Determine the [x, y] coordinate at the center of the cell enclosing the given text.  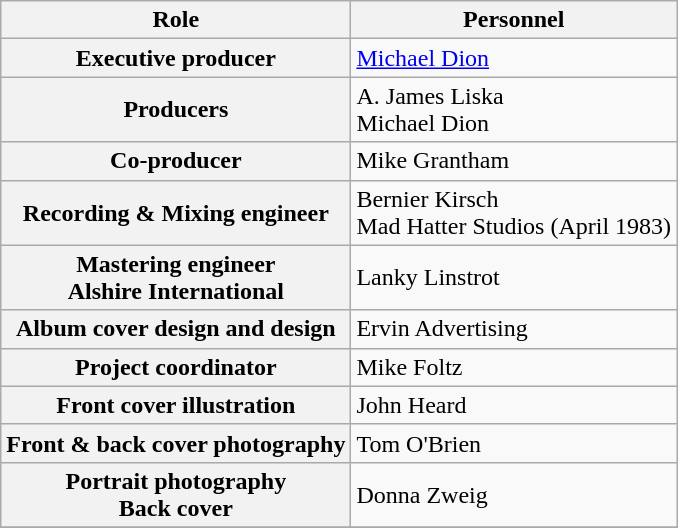
A. James LiskaMichael Dion [514, 110]
Personnel [514, 20]
Bernier KirschMad Hatter Studios (April 1983) [514, 212]
Executive producer [176, 58]
Lanky Linstrot [514, 278]
Tom O'Brien [514, 443]
Mike Foltz [514, 367]
Front & back cover photography [176, 443]
Role [176, 20]
Mastering engineerAlshire International [176, 278]
Donna Zweig [514, 494]
Mike Grantham [514, 161]
Front cover illustration [176, 405]
John Heard [514, 405]
Album cover design and design [176, 329]
Michael Dion [514, 58]
Producers [176, 110]
Co-producer [176, 161]
Portrait photographyBack cover [176, 494]
Ervin Advertising [514, 329]
Project coordinator [176, 367]
Recording & Mixing engineer [176, 212]
